For the text-containing cell, return its midpoint in [x, y] coordinate format. 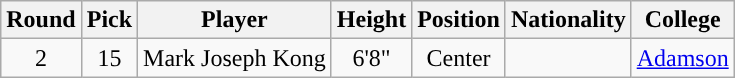
College [682, 20]
Mark Joseph Kong [235, 58]
Height [371, 20]
15 [109, 58]
Pick [109, 20]
Player [235, 20]
2 [41, 58]
Nationality [568, 20]
Adamson [682, 58]
Round [41, 20]
6'8" [371, 58]
Center [459, 58]
Position [459, 20]
